Identify which cell holds the provided text, then report its (X, Y) central coordinate. 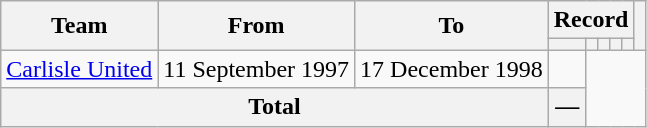
— (567, 107)
11 September 1997 (256, 69)
Total (275, 107)
17 December 1998 (452, 69)
From (256, 26)
Record (591, 20)
To (452, 26)
Carlisle United (80, 69)
Team (80, 26)
